Output the [x, y] coordinate of the center of the cell containing the given text.  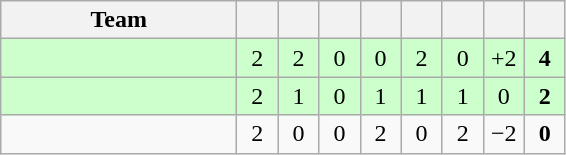
Team [119, 20]
4 [544, 58]
−2 [504, 134]
+2 [504, 58]
